Provide the [X, Y] coordinate of the cell's center where the given text is located.  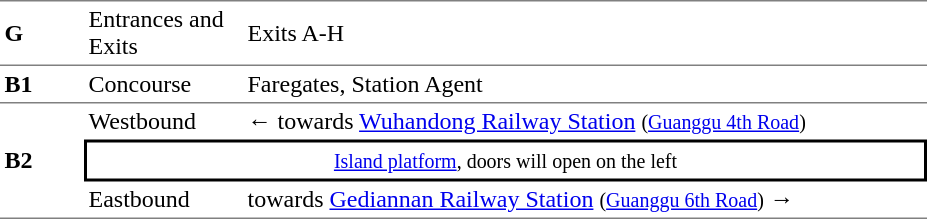
Entrances and Exits [164, 32]
G [42, 32]
← towards Wuhandong Railway Station (Guanggu 4th Road) [585, 122]
Faregates, Station Agent [585, 84]
Concourse [164, 84]
B1 [42, 84]
Exits A-H [585, 32]
Westbound [164, 122]
Island platform, doors will open on the left [506, 161]
